Search for the cell housing the specified text and yield its (X, Y) center coordinate. 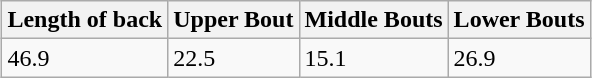
26.9 (519, 58)
Lower Bouts (519, 20)
22.5 (234, 58)
46.9 (85, 58)
Middle Bouts (374, 20)
15.1 (374, 58)
Upper Bout (234, 20)
Length of back (85, 20)
